Pinpoint the cell where the given text exists, returning its [X, Y] midpoint coordinate. 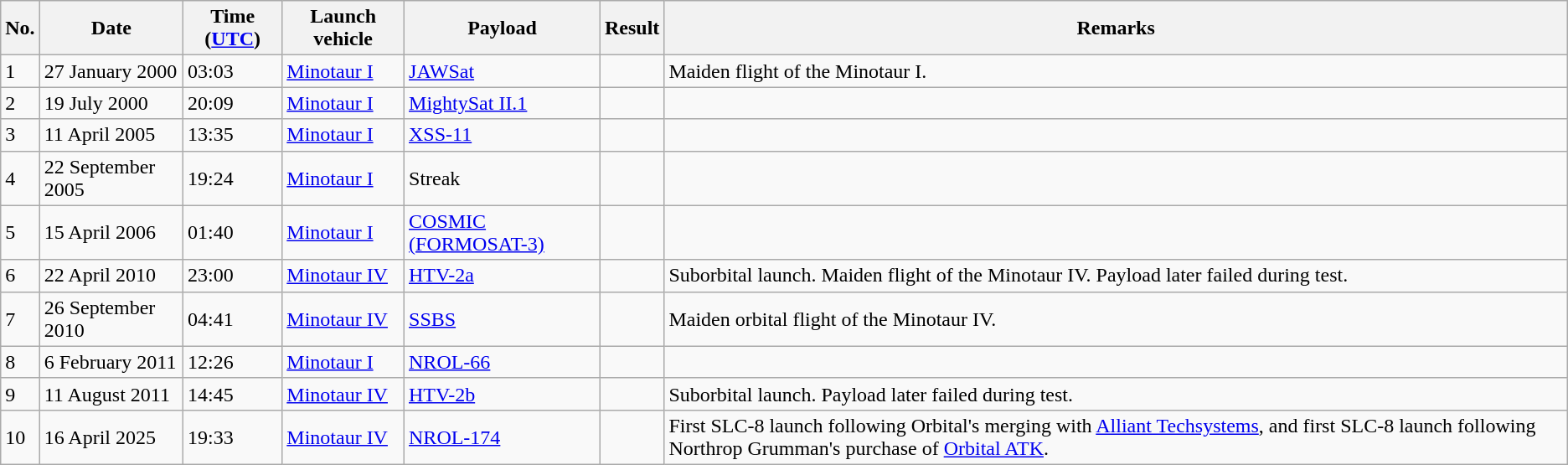
16 April 2025 [111, 437]
NROL-66 [503, 362]
NROL-174 [503, 437]
22 September 2005 [111, 178]
Payload [503, 28]
9 [20, 394]
No. [20, 28]
13:35 [233, 135]
HTV-2b [503, 394]
JAWSat [503, 71]
27 January 2000 [111, 71]
Suborbital launch. Payload later failed during test. [1116, 394]
19:33 [233, 437]
10 [20, 437]
5 [20, 233]
6 February 2011 [111, 362]
First SLC-8 launch following Orbital's merging with Alliant Techsystems, and first SLC-8 launch following Northrop Grumman's purchase of Orbital ATK. [1116, 437]
23:00 [233, 276]
20:09 [233, 103]
22 April 2010 [111, 276]
03:03 [233, 71]
04:41 [233, 318]
Suborbital launch. Maiden flight of the Minotaur IV. Payload later failed during test. [1116, 276]
6 [20, 276]
12:26 [233, 362]
Date [111, 28]
Maiden flight of the Minotaur I. [1116, 71]
19 July 2000 [111, 103]
XSS-11 [503, 135]
Time (UTC) [233, 28]
01:40 [233, 233]
11 April 2005 [111, 135]
1 [20, 71]
MightySat II.1 [503, 103]
Streak [503, 178]
Maiden orbital flight of the Minotaur IV. [1116, 318]
3 [20, 135]
11 August 2011 [111, 394]
7 [20, 318]
HTV-2a [503, 276]
8 [20, 362]
Launch vehicle [343, 28]
Remarks [1116, 28]
19:24 [233, 178]
Result [632, 28]
14:45 [233, 394]
COSMIC (FORMOSAT-3) [503, 233]
SSBS [503, 318]
2 [20, 103]
26 September 2010 [111, 318]
15 April 2006 [111, 233]
4 [20, 178]
